From the cell containing the given text, extract its center point as (x, y) coordinate. 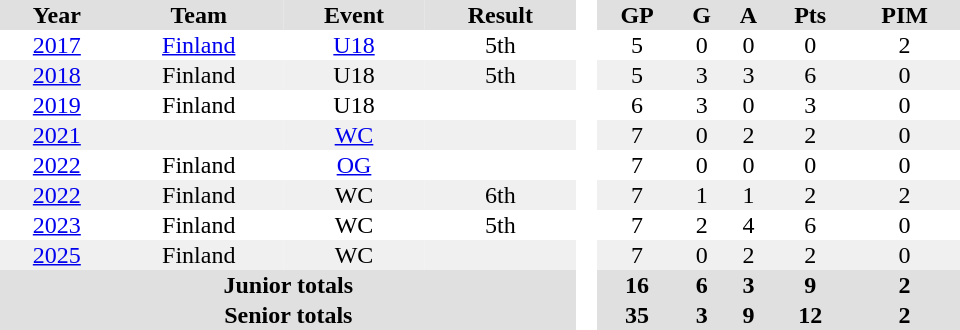
2018 (57, 75)
Senior totals (288, 315)
2017 (57, 45)
OG (354, 165)
PIM (904, 15)
35 (638, 315)
Year (57, 15)
16 (638, 285)
Pts (810, 15)
GP (638, 15)
6th (500, 195)
Junior totals (288, 285)
G (702, 15)
12 (810, 315)
4 (748, 225)
A (748, 15)
2025 (57, 255)
2021 (57, 135)
2023 (57, 225)
2019 (57, 105)
Result (500, 15)
Event (354, 15)
Team (199, 15)
